Locate the cell with the specified text and output its [x, y] center coordinate. 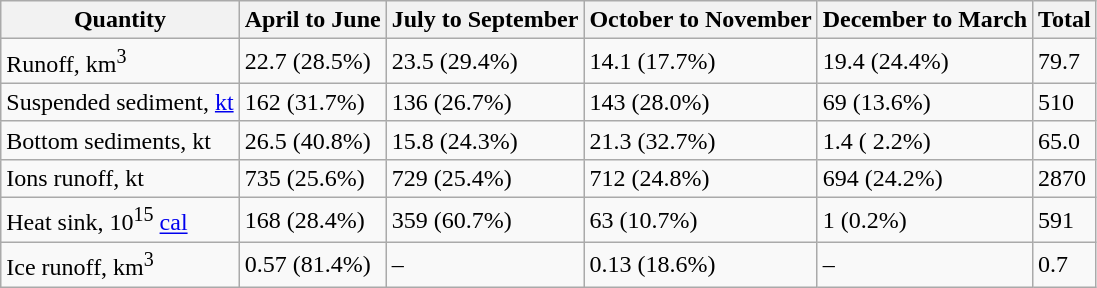
Quantity [120, 20]
79.7 [1065, 62]
October to November [700, 20]
2870 [1065, 178]
15.8 (24.3%) [485, 140]
July to September [485, 20]
735 (25.6%) [312, 178]
712 (24.8%) [700, 178]
0.7 [1065, 264]
Heat sink, 1015 cal [120, 220]
1 (0.2%) [924, 220]
Ions runoff, kt [120, 178]
21.3 (32.7%) [700, 140]
0.57 (81.4%) [312, 264]
591 [1065, 220]
136 (26.7%) [485, 102]
63 (10.7%) [700, 220]
65.0 [1065, 140]
23.5 (29.4%) [485, 62]
Ice runoff, km3 [120, 264]
162 (31.7%) [312, 102]
14.1 (17.7%) [700, 62]
143 (28.0%) [700, 102]
359 (60.7%) [485, 220]
1.4 ( 2.2%) [924, 140]
22.7 (28.5%) [312, 62]
Runoff, km3 [120, 62]
26.5 (40.8%) [312, 140]
729 (25.4%) [485, 178]
Suspended sediment, kt [120, 102]
Total [1065, 20]
Bottom sediments, kt [120, 140]
December to March [924, 20]
69 (13.6%) [924, 102]
510 [1065, 102]
19.4 (24.4%) [924, 62]
694 (24.2%) [924, 178]
168 (28.4%) [312, 220]
0.13 (18.6%) [700, 264]
April to June [312, 20]
